Pinpoint the cell where the given text exists, returning its (X, Y) midpoint coordinate. 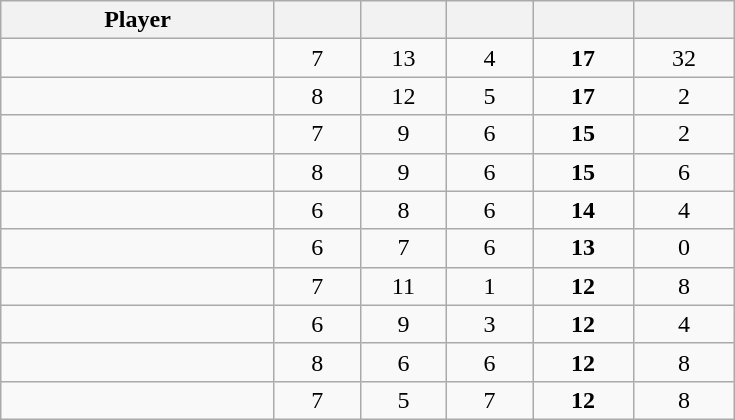
3 (489, 324)
Player (138, 20)
32 (684, 58)
14 (582, 210)
0 (684, 248)
1 (489, 286)
11 (403, 286)
